Search for the cell housing the specified text and yield its (x, y) center coordinate. 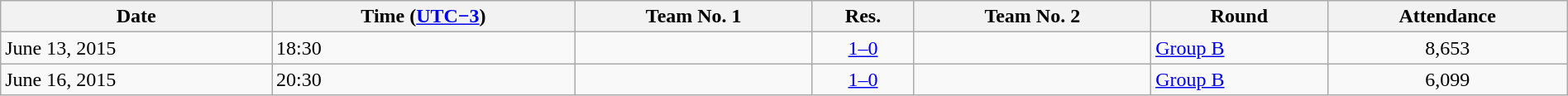
Time (UTC−3) (423, 17)
20:30 (423, 79)
Attendance (1447, 17)
8,653 (1447, 48)
Date (136, 17)
6,099 (1447, 79)
Team No. 1 (693, 17)
18:30 (423, 48)
June 13, 2015 (136, 48)
June 16, 2015 (136, 79)
Team No. 2 (1032, 17)
Round (1239, 17)
Res. (863, 17)
